Determine the (X, Y) coordinate at the center of the cell enclosing the given text.  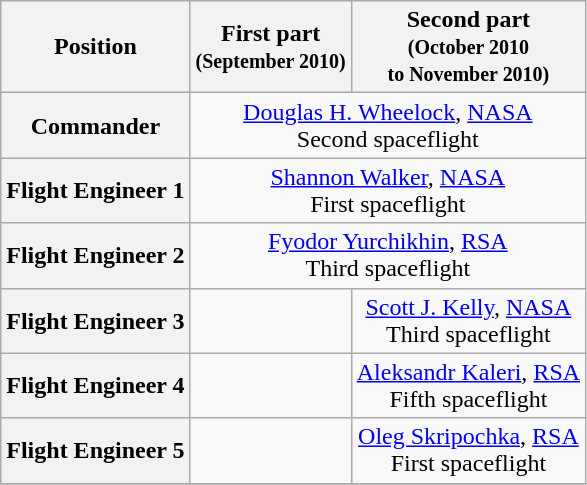
Aleksandr Kaleri, RSAFifth spaceflight (468, 386)
Flight Engineer 5 (96, 450)
Flight Engineer 2 (96, 256)
Flight Engineer 1 (96, 190)
Commander (96, 126)
Douglas H. Wheelock, NASASecond spaceflight (388, 126)
First part(September 2010) (270, 47)
Fyodor Yurchikhin, RSAThird spaceflight (388, 256)
Position (96, 47)
Oleg Skripochka, RSAFirst spaceflight (468, 450)
Flight Engineer 4 (96, 386)
Scott J. Kelly, NASAThird spaceflight (468, 320)
Flight Engineer 3 (96, 320)
Second part(October 2010to November 2010) (468, 47)
Shannon Walker, NASAFirst spaceflight (388, 190)
